Find where the given text appears and provide that cell's center as [x, y] coordinate. 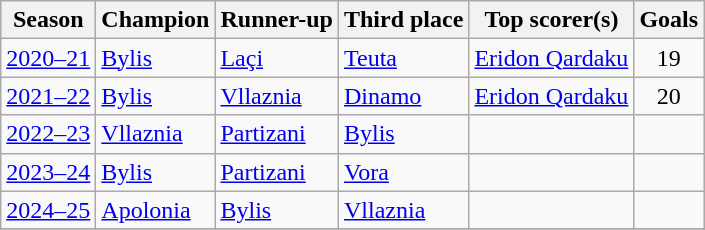
Teuta [403, 58]
Runner-up [277, 20]
2024–25 [48, 210]
Top scorer(s) [552, 20]
Goals [669, 20]
2021–22 [48, 96]
20 [669, 96]
Dinamo [403, 96]
Champion [156, 20]
Season [48, 20]
2022–23 [48, 134]
2020–21 [48, 58]
2023–24 [48, 172]
Vora [403, 172]
Laçi [277, 58]
Apolonia [156, 210]
19 [669, 58]
Third place [403, 20]
